Search for the cell housing the specified text and yield its (X, Y) center coordinate. 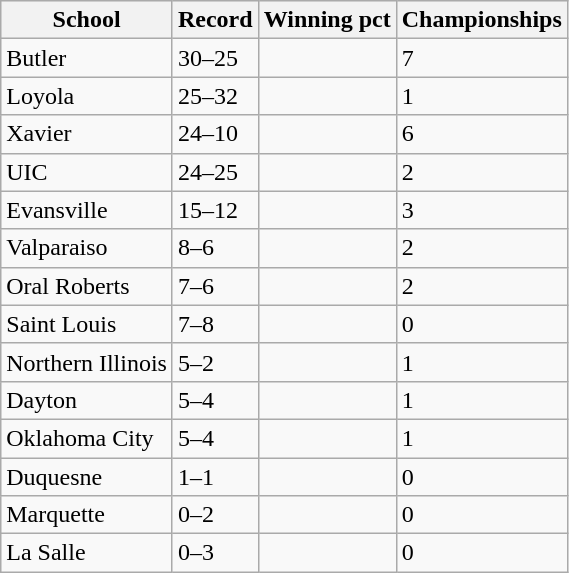
Winning pct (327, 20)
Northern Illinois (87, 362)
Oklahoma City (87, 438)
25–32 (215, 96)
0–3 (215, 553)
30–25 (215, 58)
6 (482, 134)
Valparaiso (87, 248)
7–6 (215, 286)
Marquette (87, 515)
1–1 (215, 477)
5–2 (215, 362)
School (87, 20)
7 (482, 58)
0–2 (215, 515)
La Salle (87, 553)
Butler (87, 58)
Loyola (87, 96)
15–12 (215, 210)
Evansville (87, 210)
Saint Louis (87, 324)
Oral Roberts (87, 286)
Dayton (87, 400)
24–10 (215, 134)
UIC (87, 172)
7–8 (215, 324)
3 (482, 210)
Record (215, 20)
8–6 (215, 248)
Duquesne (87, 477)
24–25 (215, 172)
Championships (482, 20)
Xavier (87, 134)
